Provide the (x, y) coordinate of the cell's center where the given text is located.  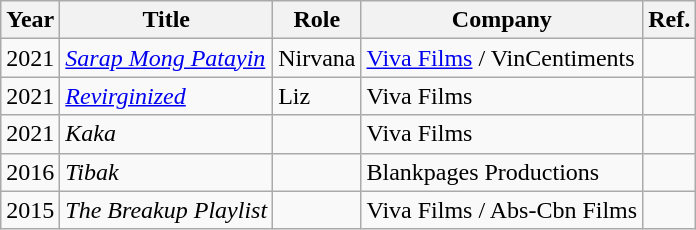
Role (317, 20)
Tibak (166, 172)
Year (30, 20)
Sarap Mong Patayin (166, 58)
Viva Films / VinCentiments (502, 58)
2015 (30, 210)
Blankpages Productions (502, 172)
The Breakup Playlist (166, 210)
Nirvana (317, 58)
2016 (30, 172)
Liz (317, 96)
Company (502, 20)
Title (166, 20)
Kaka (166, 134)
Ref. (670, 20)
Viva Films / Abs-Cbn Films (502, 210)
Revirginized (166, 96)
